Search for the cell housing the specified text and yield its [x, y] center coordinate. 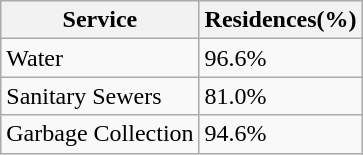
Water [100, 58]
Sanitary Sewers [100, 96]
81.0% [280, 96]
96.6% [280, 58]
Service [100, 20]
94.6% [280, 134]
Garbage Collection [100, 134]
Residences(%) [280, 20]
